Output the (X, Y) coordinate of the center of the cell containing the given text.  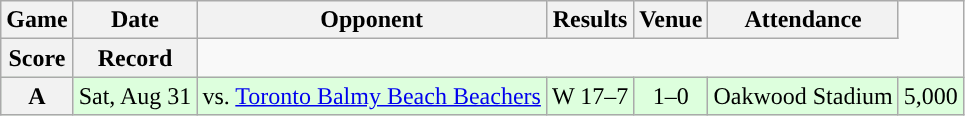
5,000 (930, 96)
vs. Toronto Balmy Beach Beachers (372, 96)
Venue (671, 20)
Date (135, 20)
Results (590, 20)
Attendance (803, 20)
1–0 (671, 96)
W 17–7 (590, 96)
Opponent (372, 20)
Game (37, 20)
Sat, Aug 31 (135, 96)
Score (37, 58)
Oakwood Stadium (803, 96)
Record (135, 58)
A (37, 96)
